Capture the cell that displays the provided text and extract its [x, y] central coordinate. 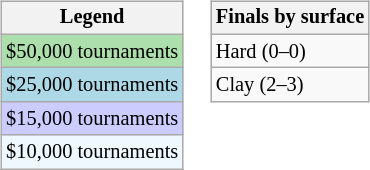
Hard (0–0) [290, 51]
$15,000 tournaments [92, 119]
Clay (2–3) [290, 85]
Finals by surface [290, 18]
$10,000 tournaments [92, 152]
$50,000 tournaments [92, 51]
$25,000 tournaments [92, 85]
Legend [92, 18]
